Extract the (x, y) coordinate from the center of the cell holding the provided text.  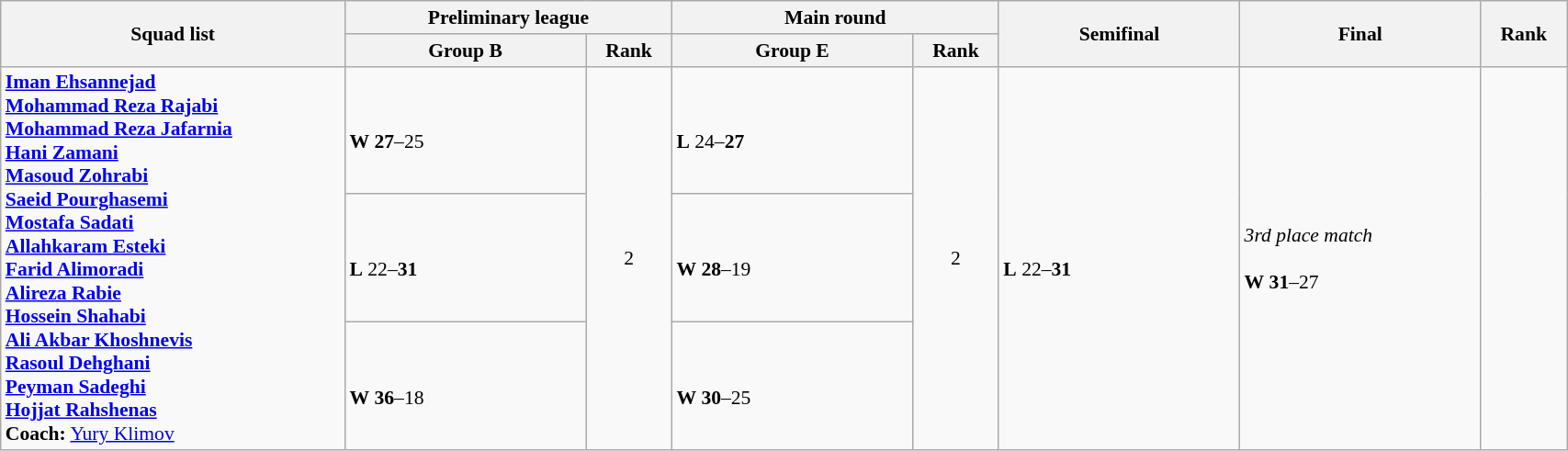
3rd place matchW 31–27 (1360, 258)
L 24–27 (792, 130)
Final (1360, 33)
Semifinal (1119, 33)
W 28–19 (792, 259)
Squad list (173, 33)
Group B (465, 51)
W 27–25 (465, 130)
Preliminary league (508, 17)
W 36–18 (465, 386)
W 30–25 (792, 386)
Group E (792, 51)
Main round (835, 17)
